Output the [x, y] coordinate of the center of the cell containing the given text.  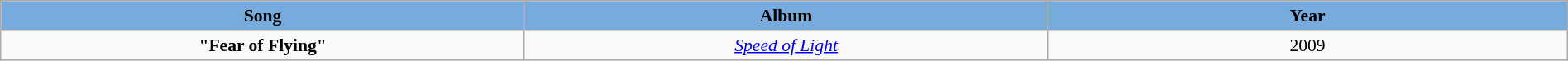
Speed of Light [786, 45]
2009 [1308, 45]
Year [1308, 16]
"Fear of Flying" [263, 45]
Album [786, 16]
Song [263, 16]
